Detect which cell encompasses the target text, then output its [X, Y] center coordinate. 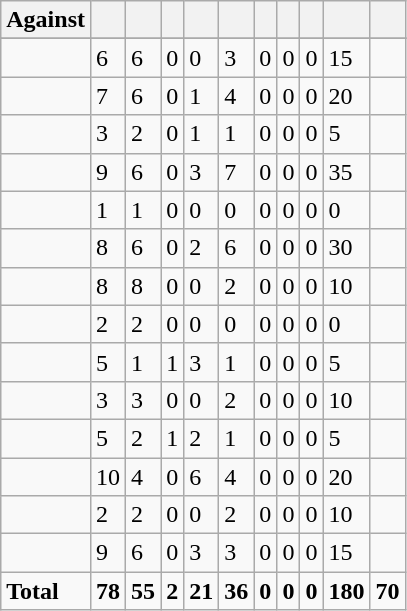
Against [46, 20]
21 [202, 591]
30 [346, 248]
55 [144, 591]
35 [346, 172]
36 [236, 591]
70 [388, 591]
Total [46, 591]
180 [346, 591]
78 [108, 591]
